Capture the cell that displays the provided text and extract its [x, y] central coordinate. 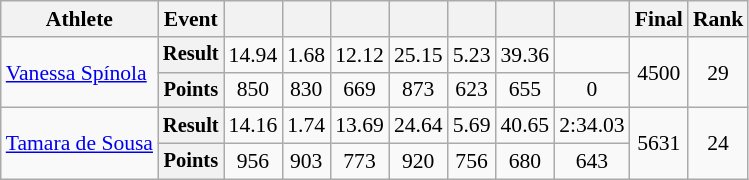
0 [592, 90]
4500 [659, 72]
2:34.03 [592, 126]
12.12 [360, 55]
Rank [718, 19]
13.69 [360, 126]
29 [718, 72]
773 [360, 162]
1.74 [306, 126]
643 [592, 162]
40.65 [524, 126]
Vanessa Spínola [80, 72]
24 [718, 144]
680 [524, 162]
Athlete [80, 19]
Tamara de Sousa [80, 144]
756 [472, 162]
Event [191, 19]
623 [472, 90]
5631 [659, 144]
903 [306, 162]
830 [306, 90]
655 [524, 90]
873 [418, 90]
24.64 [418, 126]
14.94 [254, 55]
920 [418, 162]
25.15 [418, 55]
39.36 [524, 55]
669 [360, 90]
5.23 [472, 55]
1.68 [306, 55]
Final [659, 19]
956 [254, 162]
5.69 [472, 126]
14.16 [254, 126]
850 [254, 90]
